Return the (X, Y) coordinate for the center point of the cell that contains the specified text.  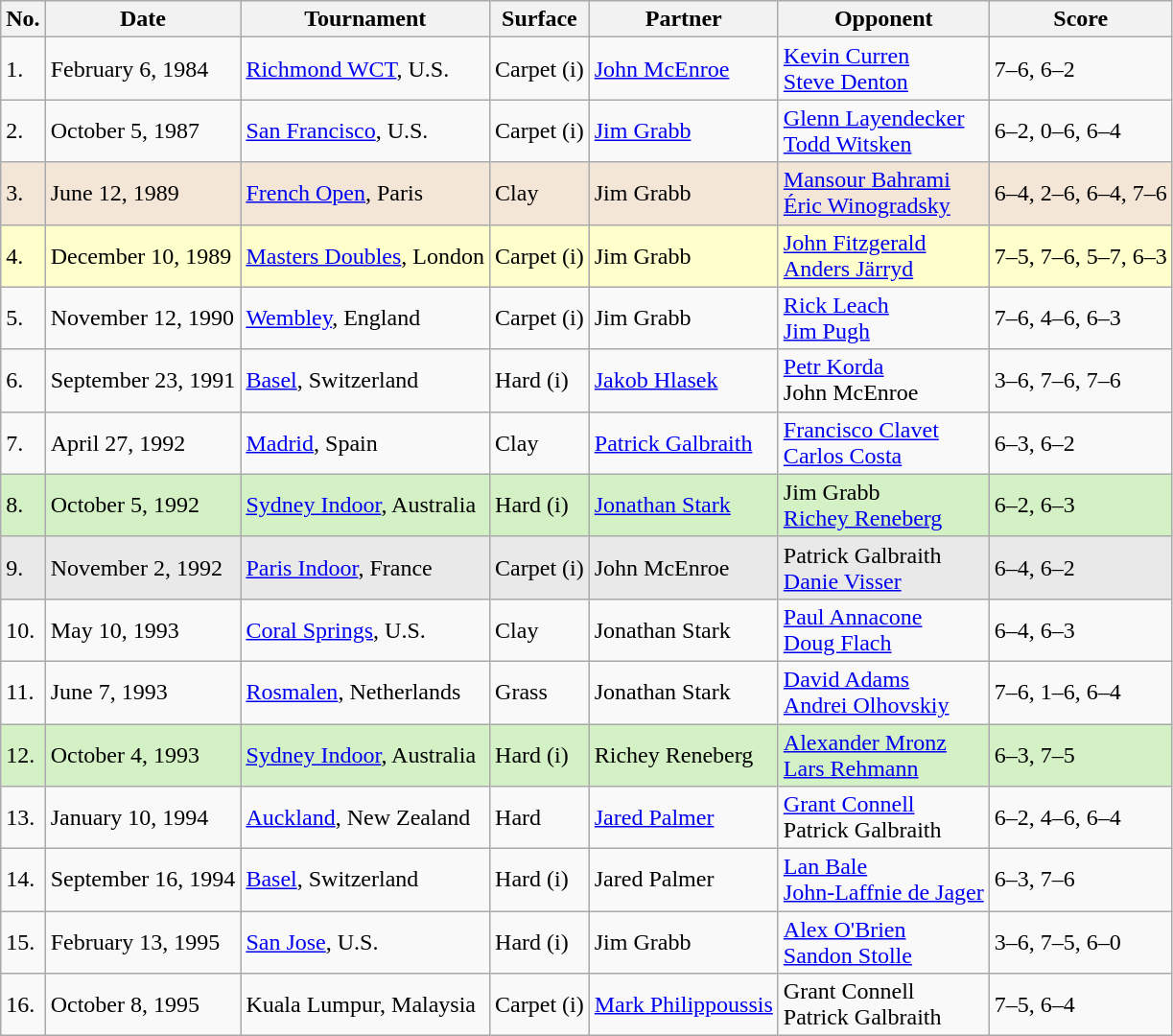
October 4, 1993 (143, 754)
Date (143, 19)
7–6, 1–6, 6–4 (1080, 693)
No. (23, 19)
Rosmalen, Netherlands (365, 693)
Kevin Curren Steve Denton (883, 69)
6–3, 7–6 (1080, 881)
12. (23, 754)
7–5, 7–6, 5–7, 6–3 (1080, 255)
7–6, 4–6, 6–3 (1080, 318)
3. (23, 194)
6–3, 6–2 (1080, 443)
6. (23, 380)
June 7, 1993 (143, 693)
October 5, 1992 (143, 505)
September 16, 1994 (143, 881)
8. (23, 505)
June 12, 1989 (143, 194)
Mark Philippoussis (683, 1005)
Hard (540, 817)
Surface (540, 19)
7–6, 6–2 (1080, 69)
Tournament (365, 19)
Patrick Galbraith (683, 443)
Opponent (883, 19)
February 13, 1995 (143, 942)
May 10, 1993 (143, 629)
February 6, 1984 (143, 69)
Jakob Hlasek (683, 380)
October 8, 1995 (143, 1005)
November 12, 1990 (143, 318)
Score (1080, 19)
Mansour Bahrami Éric Winogradsky (883, 194)
11. (23, 693)
6–4, 6–3 (1080, 629)
San Jose, U.S. (365, 942)
4. (23, 255)
November 2, 1992 (143, 568)
2. (23, 130)
French Open, Paris (365, 194)
September 23, 1991 (143, 380)
6–2, 4–6, 6–4 (1080, 817)
7–5, 6–4 (1080, 1005)
Grass (540, 693)
January 10, 1994 (143, 817)
15. (23, 942)
7. (23, 443)
Richey Reneberg (683, 754)
Masters Doubles, London (365, 255)
Patrick Galbraith Danie Visser (883, 568)
1. (23, 69)
David Adams Andrei Olhovskiy (883, 693)
April 27, 1992 (143, 443)
Madrid, Spain (365, 443)
9. (23, 568)
Richmond WCT, U.S. (365, 69)
Paul Annacone Doug Flach (883, 629)
Francisco Clavet Carlos Costa (883, 443)
3–6, 7–6, 7–6 (1080, 380)
Partner (683, 19)
John Fitzgerald Anders Järryd (883, 255)
6–3, 7–5 (1080, 754)
October 5, 1987 (143, 130)
Petr Korda John McEnroe (883, 380)
Alexander Mronz Lars Rehmann (883, 754)
Kuala Lumpur, Malaysia (365, 1005)
Auckland, New Zealand (365, 817)
Lan Bale John-Laffnie de Jager (883, 881)
6–2, 6–3 (1080, 505)
5. (23, 318)
December 10, 1989 (143, 255)
Glenn Layendecker Todd Witsken (883, 130)
3–6, 7–5, 6–0 (1080, 942)
16. (23, 1005)
San Francisco, U.S. (365, 130)
6–4, 2–6, 6–4, 7–6 (1080, 194)
6–4, 6–2 (1080, 568)
Rick Leach Jim Pugh (883, 318)
Jim Grabb Richey Reneberg (883, 505)
Wembley, England (365, 318)
Paris Indoor, France (365, 568)
13. (23, 817)
14. (23, 881)
6–2, 0–6, 6–4 (1080, 130)
Alex O'Brien Sandon Stolle (883, 942)
Coral Springs, U.S. (365, 629)
10. (23, 629)
